Return the (x, y) coordinate for the center point of the cell that contains the specified text.  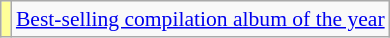
Best-selling compilation album of the year (200, 19)
